Determine the [x, y] coordinate at the center of the cell enclosing the given text.  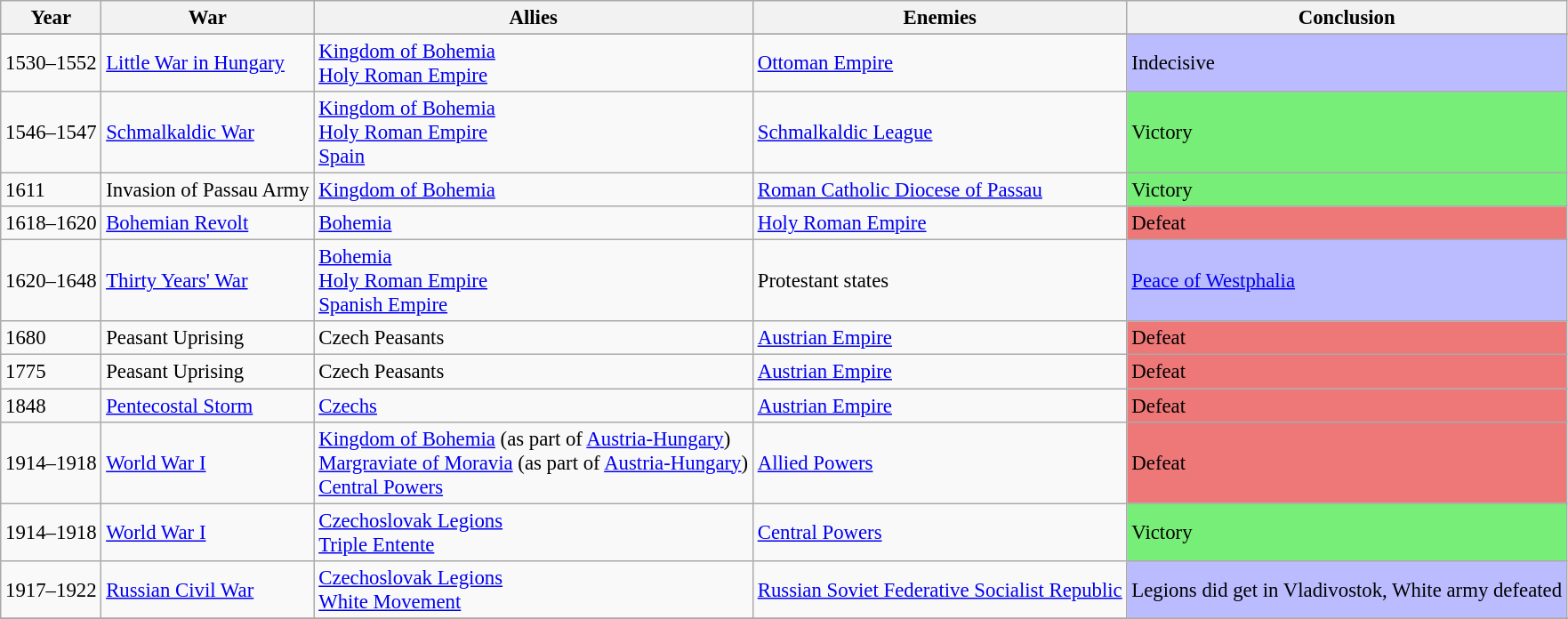
Russian Soviet Federative Socialist Republic [939, 589]
Legions did get in Vladivostok, White army defeated [1347, 589]
1917–1922 [52, 589]
1618–1620 [52, 223]
Conclusion [1347, 18]
Holy Roman Empire [939, 223]
Allies [534, 18]
Kingdom of BohemiaHoly Roman EmpireSpain [534, 133]
1620–1648 [52, 281]
Little War in Hungary [208, 64]
Schmalkaldic War [208, 133]
Pentecostal Storm [208, 406]
Schmalkaldic League [939, 133]
Roman Catholic Diocese of Passau [939, 190]
Protestant states [939, 281]
Invasion of Passau Army [208, 190]
Year [52, 18]
Allied Powers [939, 462]
Kingdom of Bohemia (as part of Austria-Hungary)Margraviate of Moravia (as part of Austria-Hungary)Central Powers [534, 462]
1530–1552 [52, 64]
Kingdom of BohemiaHoly Roman Empire [534, 64]
Indecisive [1347, 64]
Kingdom of Bohemia [534, 190]
War [208, 18]
Russian Civil War [208, 589]
Czechs [534, 406]
Thirty Years' War [208, 281]
1848 [52, 406]
Bohemian Revolt [208, 223]
Enemies [939, 18]
Peace of Westphalia [1347, 281]
BohemiaHoly Roman EmpireSpanish Empire [534, 281]
Ottoman Empire [939, 64]
Czechoslovak LegionsTriple Entente [534, 532]
Central Powers [939, 532]
1546–1547 [52, 133]
Czechoslovak LegionsWhite Movement [534, 589]
1611 [52, 190]
Bohemia [534, 223]
1775 [52, 372]
1680 [52, 339]
